Find where the given text appears and provide that cell's center as [x, y] coordinate. 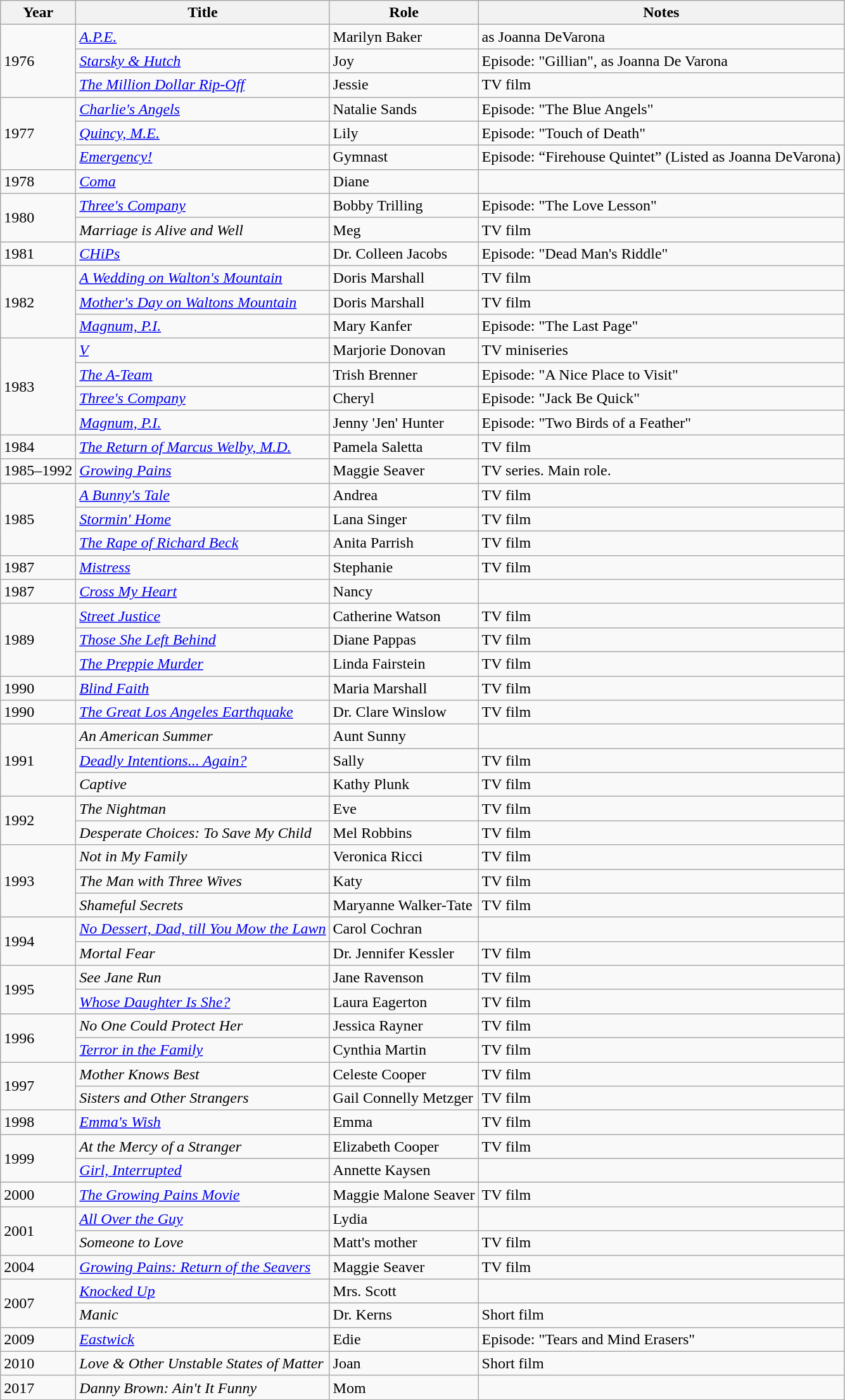
No Dessert, Dad, till You Mow the Lawn [203, 929]
Maria Marshall [404, 688]
Year [38, 13]
Episode: "Touch of Death" [661, 133]
Lily [404, 133]
The A-Team [203, 375]
At the Mercy of a Stranger [203, 1146]
Edie [404, 1339]
Mom [404, 1387]
Manic [203, 1315]
Emergency! [203, 157]
Marilyn Baker [404, 37]
2004 [38, 1267]
Kathy Plunk [404, 785]
Marjorie Donovan [404, 350]
Nancy [404, 591]
Linda Fairstein [404, 664]
1980 [38, 217]
Episode: "A Nice Place to Visit" [661, 375]
1983 [38, 387]
Eve [404, 809]
1997 [38, 1086]
Episode: "Gillian", as Joanna De Varona [661, 61]
The Nightman [203, 809]
Not in My Family [203, 857]
Deadly Intentions... Again? [203, 761]
Jane Ravenson [404, 977]
Danny Brown: Ain't It Funny [203, 1387]
Jessica Rayner [404, 1025]
Cheryl [404, 399]
A Bunny's Tale [203, 495]
Anita Parrish [404, 543]
The Man with Three Wives [203, 881]
Desperate Choices: To Save My Child [203, 833]
Jessie [404, 85]
Title [203, 13]
Girl, Interrupted [203, 1171]
Cross My Heart [203, 591]
1992 [38, 821]
The Growing Pains Movie [203, 1195]
Blind Faith [203, 688]
Maggie Malone Seaver [404, 1195]
Coma [203, 181]
Starsky & Hutch [203, 61]
1978 [38, 181]
Episode: "Dead Man's Riddle" [661, 254]
Role [404, 13]
Mother Knows Best [203, 1074]
An American Summer [203, 736]
Jenny 'Jen' Hunter [404, 423]
2001 [38, 1231]
Notes [661, 13]
Mortal Fear [203, 953]
Carol Cochran [404, 929]
Natalie Sands [404, 109]
1994 [38, 941]
1985–1992 [38, 471]
Emma's Wish [203, 1122]
Growing Pains: Return of the Seavers [203, 1267]
Someone to Love [203, 1243]
V [203, 350]
Love & Other Unstable States of Matter [203, 1363]
The Preppie Murder [203, 664]
CHiPs [203, 254]
1976 [38, 61]
Episode: "Jack Be Quick" [661, 399]
Cynthia Martin [404, 1050]
1982 [38, 302]
Mrs. Scott [404, 1291]
Gymnast [404, 157]
Knocked Up [203, 1291]
Veronica Ricci [404, 857]
Dr. Kerns [404, 1315]
Katy [404, 881]
Charlie's Angels [203, 109]
Episode: "The Blue Angels" [661, 109]
A.P.E. [203, 37]
1991 [38, 761]
Diane [404, 181]
Pamela Saletta [404, 447]
Those She Left Behind [203, 639]
as Joanna DeVarona [661, 37]
No One Could Protect Her [203, 1025]
Laura Eagerton [404, 1001]
Captive [203, 785]
Sally [404, 761]
2009 [38, 1339]
Mel Robbins [404, 833]
Mistress [203, 567]
2007 [38, 1303]
1993 [38, 881]
Lana Singer [404, 519]
Mother's Day on Waltons Mountain [203, 302]
1984 [38, 447]
Dr. Colleen Jacobs [404, 254]
2010 [38, 1363]
1995 [38, 989]
Street Justice [203, 615]
Joy [404, 61]
1999 [38, 1159]
Annette Kaysen [404, 1171]
Lydia [404, 1219]
A Wedding on Walton's Mountain [203, 278]
Matt's mother [404, 1243]
Andrea [404, 495]
1998 [38, 1122]
1985 [38, 519]
Growing Pains [203, 471]
Episode: “Firehouse Quintet” (Listed as Joanna DeVarona) [661, 157]
TV miniseries [661, 350]
1996 [38, 1037]
Episode: "Tears and Mind Erasers" [661, 1339]
The Return of Marcus Welby, M.D. [203, 447]
Meg [404, 229]
Maryanne Walker-Tate [404, 905]
Elizabeth Cooper [404, 1146]
The Great Los Angeles Earthquake [203, 712]
Bobby Trilling [404, 205]
Shameful Secrets [203, 905]
Catherine Watson [404, 615]
Gail Connelly Metzger [404, 1098]
Emma [404, 1122]
Marriage is Alive and Well [203, 229]
The Rape of Richard Beck [203, 543]
Joan [404, 1363]
Sisters and Other Strangers [203, 1098]
All Over the Guy [203, 1219]
2000 [38, 1195]
Mary Kanfer [404, 326]
Quincy, M.E. [203, 133]
Whose Daughter Is She? [203, 1001]
Dr. Clare Winslow [404, 712]
Episode: "Two Birds of a Feather" [661, 423]
Trish Brenner [404, 375]
1981 [38, 254]
TV series. Main role. [661, 471]
Celeste Cooper [404, 1074]
Stormin' Home [203, 519]
Stephanie [404, 567]
Aunt Sunny [404, 736]
Terror in the Family [203, 1050]
The Million Dollar Rip-Off [203, 85]
Episode: "The Last Page" [661, 326]
Dr. Jennifer Kessler [404, 953]
1977 [38, 133]
Diane Pappas [404, 639]
2017 [38, 1387]
1989 [38, 639]
See Jane Run [203, 977]
Episode: "The Love Lesson" [661, 205]
Eastwick [203, 1339]
